Locate the cell with the specified text and output its (x, y) center coordinate. 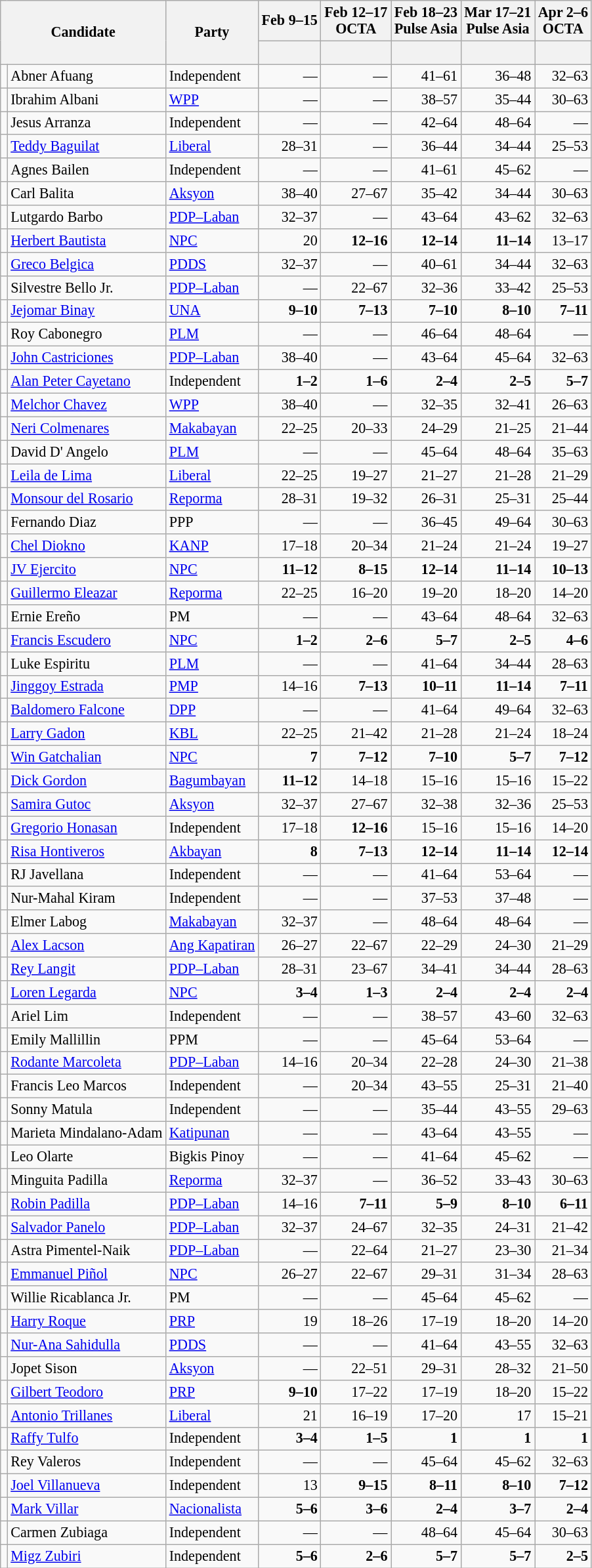
Astra Pimentel-Naik (87, 1250)
John Castriciones (87, 358)
Risa Hontiveros (87, 851)
Ang Kapatiran (213, 945)
Minguita Padilla (87, 1180)
36–45 (427, 522)
PPP (213, 522)
PPM (213, 1039)
Joel Villanueva (87, 1485)
17 (497, 1415)
Raffy Tulfo (87, 1439)
Baldomero Falcone (87, 711)
34–41 (427, 968)
Leila de Lima (87, 475)
Migz Zubiri (87, 1556)
Nur-Mahal Kiram (87, 898)
20 (289, 240)
18–26 (356, 1321)
Jinggoy Estrada (87, 687)
8 (289, 851)
36–52 (427, 1180)
Francis Leo Marcos (87, 1086)
Teddy Baguilat (87, 146)
Party (213, 31)
32–38 (427, 804)
10–13 (563, 569)
Katipunan (213, 1133)
35–42 (427, 194)
Antonio Trillanes (87, 1415)
Nur-Ana Sahidulla (87, 1344)
Loren Legarda (87, 992)
33–42 (497, 287)
9–15 (356, 1485)
19–32 (356, 499)
Apr 2–6OCTA (563, 20)
19–20 (427, 592)
43–60 (497, 1016)
Feb 12–17OCTA (356, 20)
1–5 (356, 1439)
35–63 (563, 452)
KANP (213, 546)
21 (289, 1415)
Guillermo Eleazar (87, 592)
Francis Escudero (87, 640)
23–30 (497, 1250)
Carmen Zubiaga (87, 1533)
RJ Javellana (87, 875)
Akbayan (213, 851)
Roy Cabonegro (87, 335)
Herbert Bautista (87, 240)
13–17 (563, 240)
Monsour del Rosario (87, 499)
Chel Diokno (87, 546)
21–50 (563, 1368)
Rey Langit (87, 968)
22–28 (427, 1063)
31–34 (497, 1274)
29–63 (563, 1109)
Ernie Ereño (87, 616)
1–3 (356, 992)
22–29 (427, 945)
7 (289, 757)
23–67 (356, 968)
36–48 (497, 76)
21–34 (563, 1250)
Neri Colmenares (87, 428)
JV Ejercito (87, 569)
17–20 (427, 1415)
Mar 17–21Pulse Asia (497, 20)
Marieta Mindalano-Adam (87, 1133)
Greco Belgica (87, 264)
Agnes Bailen (87, 170)
Mark Villar (87, 1509)
25–44 (563, 499)
Leo Olarte (87, 1157)
22–51 (356, 1368)
Jejomar Binay (87, 311)
8–15 (356, 569)
21–25 (497, 428)
36–44 (427, 146)
Larry Gadon (87, 733)
David D' Angelo (87, 452)
24–31 (497, 1227)
KBL (213, 733)
Ariel Lim (87, 1016)
42–64 (427, 123)
33–43 (497, 1180)
Feb 18–23Pulse Asia (427, 20)
Sonny Matula (87, 1109)
Gilbert Teodoro (87, 1392)
3–6 (356, 1509)
10–11 (427, 687)
Candidate (83, 31)
22–64 (356, 1250)
21–38 (563, 1063)
Bagumbayan (213, 781)
Elmer Labog (87, 922)
Luke Espiritu (87, 663)
Jopet Sison (87, 1368)
15–21 (563, 1415)
6–11 (563, 1204)
Rey Valeros (87, 1462)
Emmanuel Piñol (87, 1274)
Dick Gordon (87, 781)
4–6 (563, 640)
18–24 (563, 733)
Abner Afuang (87, 76)
Salvador Panelo (87, 1227)
Alan Peter Cayetano (87, 381)
26–31 (427, 499)
37–53 (427, 898)
43–62 (497, 217)
UNA (213, 311)
Jesus Arranza (87, 123)
Fernando Diaz (87, 522)
28–32 (497, 1368)
8–11 (427, 1485)
40–61 (427, 264)
PMP (213, 687)
24–67 (356, 1227)
Silvestre Bello Jr. (87, 287)
24–29 (427, 428)
Willie Ricablanca Jr. (87, 1298)
26–63 (563, 405)
Samira Gutoc (87, 804)
14–18 (356, 781)
3–7 (497, 1509)
37–48 (497, 898)
1–6 (356, 381)
16–20 (356, 592)
Nacionalista (213, 1509)
5–9 (427, 1204)
DPP (213, 711)
17–22 (356, 1392)
Melchor Chavez (87, 405)
Ibrahim Albani (87, 99)
Lutgardo Barbo (87, 217)
Bigkis Pinoy (213, 1157)
Carl Balita (87, 194)
19 (289, 1321)
Gregorio Honasan (87, 828)
21–44 (563, 428)
Harry Roque (87, 1321)
Emily Mallillin (87, 1039)
16–19 (356, 1415)
Rodante Marcoleta (87, 1063)
Alex Lacson (87, 945)
Feb 9–15 (289, 20)
Robin Padilla (87, 1204)
46–64 (427, 335)
20–33 (356, 428)
21–40 (563, 1086)
13 (289, 1485)
32–41 (497, 405)
Win Gatchalian (87, 757)
